Detect which cell encompasses the target text, then output its [x, y] center coordinate. 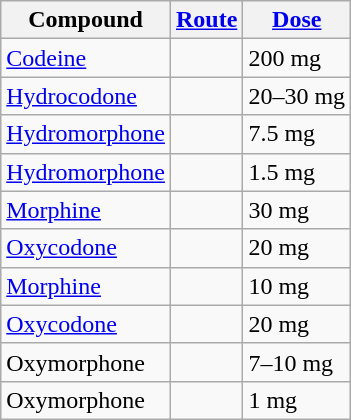
7–10 mg [297, 362]
1.5 mg [297, 172]
20–30 mg [297, 96]
1 mg [297, 400]
Hydrocodone [86, 96]
200 mg [297, 58]
Compound [86, 20]
30 mg [297, 210]
7.5 mg [297, 134]
10 mg [297, 286]
Codeine [86, 58]
Dose [297, 20]
Route [206, 20]
